Output the (X, Y) coordinate of the center of the cell containing the given text.  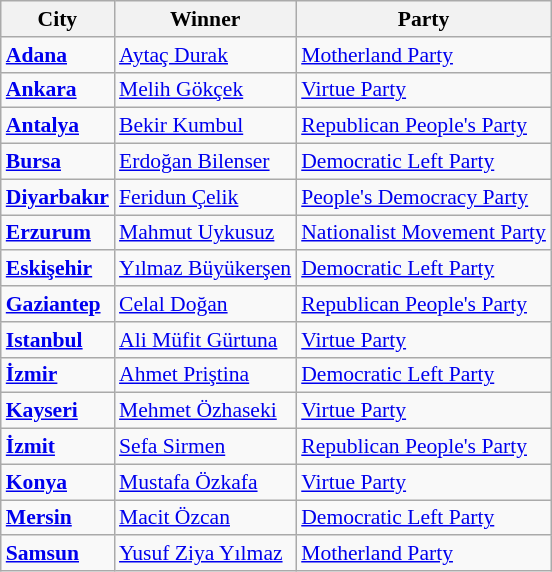
Macit Özcan (205, 518)
Mersin (58, 518)
Erzurum (58, 233)
Sefa Sirmen (205, 447)
Diyarbakır (58, 197)
Antalya (58, 126)
Yusuf Ziya Yılmaz (205, 554)
Party (424, 19)
Feridun Çelik (205, 197)
Kayseri (58, 411)
Aytaç Durak (205, 55)
Ankara (58, 90)
Bursa (58, 162)
Melih Gökçek (205, 90)
Ali Müfit Gürtuna (205, 340)
Bekir Kumbul (205, 126)
Konya (58, 482)
Winner (205, 19)
Celal Doğan (205, 304)
Eskişehir (58, 269)
City (58, 19)
Nationalist Movement Party (424, 233)
Mahmut Uykusuz (205, 233)
Samsun (58, 554)
Istanbul (58, 340)
Erdoğan Bilenser (205, 162)
Yılmaz Büyükerşen (205, 269)
Mustafa Özkafa (205, 482)
Adana (58, 55)
Mehmet Özhaseki (205, 411)
İzmir (58, 375)
People's Democracy Party (424, 197)
Gaziantep (58, 304)
İzmit (58, 447)
Ahmet Priştina (205, 375)
